Provide the [x, y] coordinate of the cell's center where the given text is located.  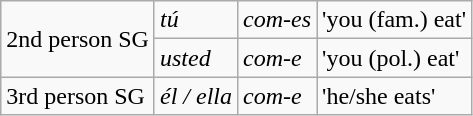
'you (pol.) eat' [394, 58]
'he/she eats' [394, 96]
tú [196, 20]
com-es [278, 20]
usted [196, 58]
'you (fam.) eat' [394, 20]
él / ella [196, 96]
2nd person SG [78, 39]
3rd person SG [78, 96]
